Return (X, Y) of the center of cell containing provided text 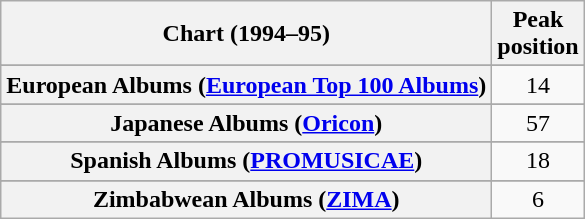
Zimbabwean Albums (ZIMA) (246, 199)
57 (538, 123)
18 (538, 161)
Chart (1994–95) (246, 34)
Peakposition (538, 34)
Japanese Albums (Oricon) (246, 123)
European Albums (European Top 100 Albums) (246, 85)
6 (538, 199)
14 (538, 85)
Spanish Albums (PROMUSICAE) (246, 161)
